Find where the given text appears and provide that cell's center as [x, y] coordinate. 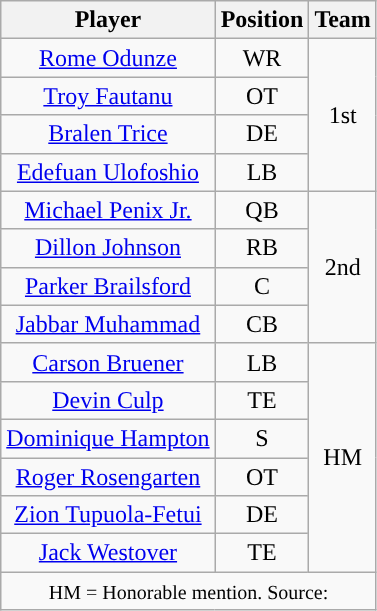
C [262, 286]
2nd [343, 267]
Parker Brailsford [108, 286]
Bralen Trice [108, 134]
Zion Tupuola-Fetui [108, 515]
CB [262, 324]
HM = Honorable mention. Source: [189, 591]
Michael Penix Jr. [108, 210]
Player [108, 20]
Edefuan Ulofoshio [108, 172]
Team [343, 20]
RB [262, 248]
Troy Fautanu [108, 96]
S [262, 438]
Devin Culp [108, 400]
Rome Odunze [108, 58]
Jack Westover [108, 553]
Roger Rosengarten [108, 477]
1st [343, 115]
Dominique Hampton [108, 438]
HM [343, 457]
Jabbar Muhammad [108, 324]
Dillon Johnson [108, 248]
QB [262, 210]
Position [262, 20]
Carson Bruener [108, 362]
WR [262, 58]
